Return the (X, Y) coordinate for the center point of the cell that contains the specified text.  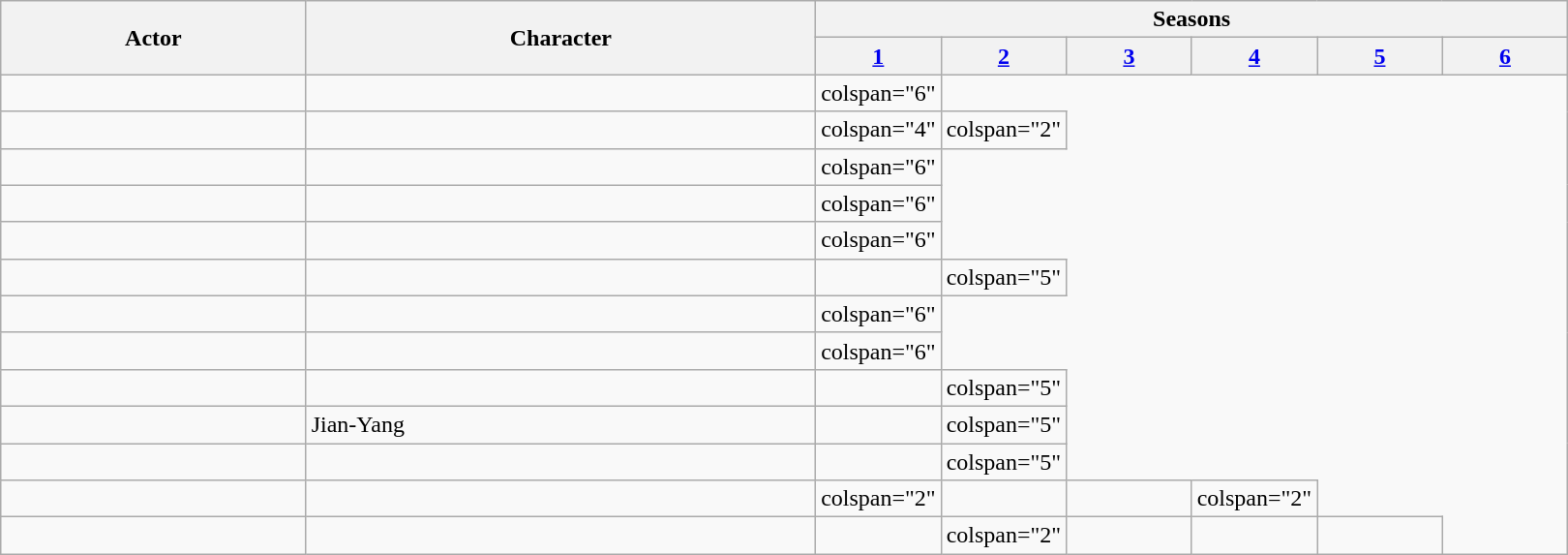
Seasons (1192, 19)
Character (560, 38)
Actor (153, 38)
5 (1380, 56)
4 (1254, 56)
1 (879, 56)
3 (1130, 56)
colspan="4" (879, 130)
6 (1505, 56)
2 (1004, 56)
Jian-Yang (560, 424)
